Search for the cell housing the specified text and yield its (X, Y) center coordinate. 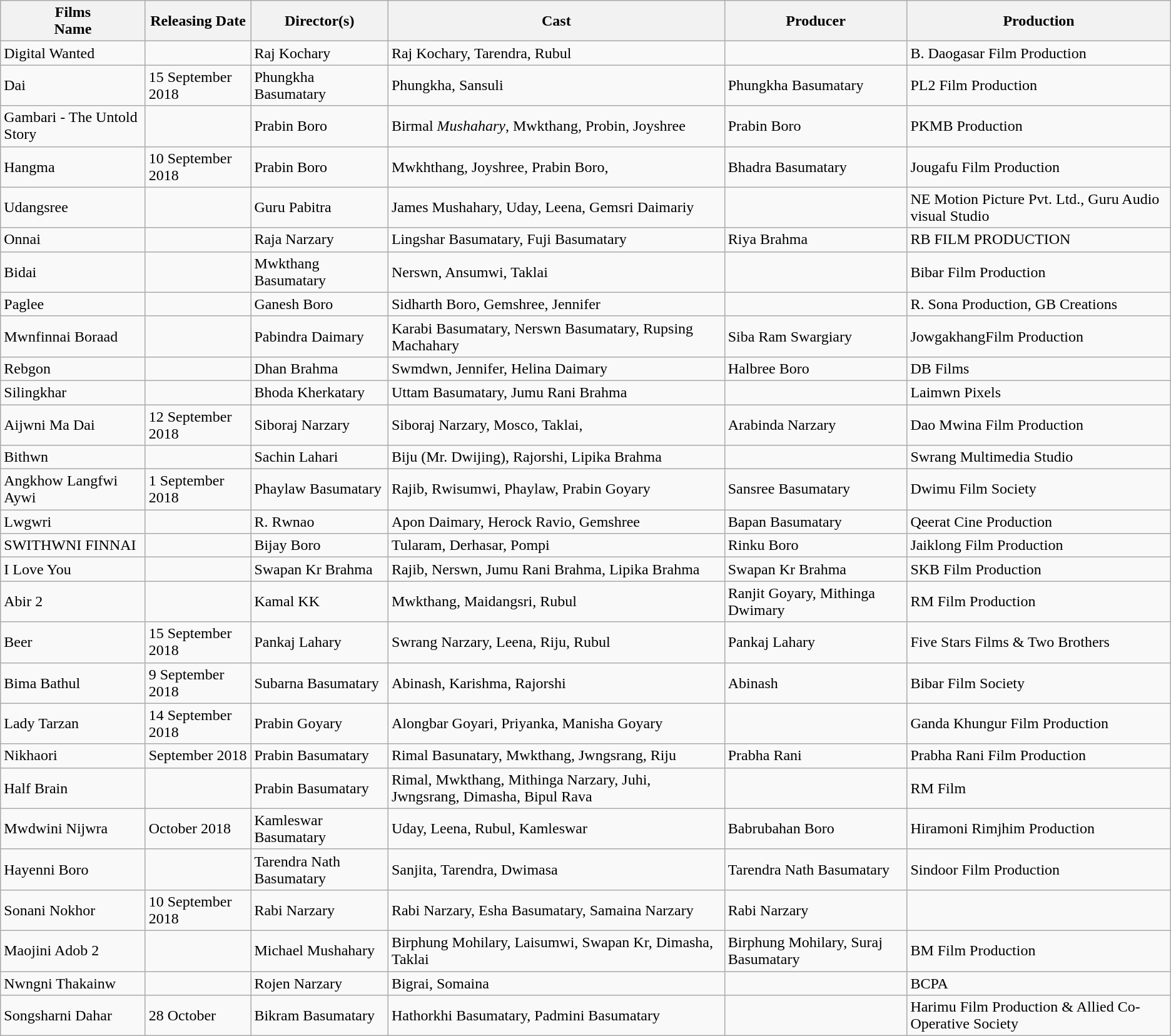
Raj Kochary, Tarendra, Rubul (556, 53)
Sanjita, Tarendra, Dwimasa (556, 870)
Nwngni Thakainw (73, 983)
Half Brain (73, 788)
Uttam Basumatary, Jumu Rani Brahma (556, 392)
Lady Tarzan (73, 723)
Tularam, Derhasar, Pompi (556, 546)
Swmdwn, Jennifer, Helina Daimary (556, 368)
Lingshar Basumatary, Fuji Basumatary (556, 240)
I Love You (73, 569)
Bima Bathul (73, 683)
Phaylaw Basumatary (320, 489)
Rajib, Rwisumwi, Phaylaw, Prabin Goyary (556, 489)
Apon Daimary, Herock Ravio, Gemshree (556, 522)
Hayenni Boro (73, 870)
Kamal KK (320, 602)
Rimal Basunatary, Mwkthang, Jwngsrang, Riju (556, 756)
Jaiklong Film Production (1038, 546)
Rebgon (73, 368)
Bhadra Basumatary (816, 166)
Lwgwri (73, 522)
Mwkhthang, Joyshree, Prabin Boro, (556, 166)
Paglee (73, 304)
Mwkthang, Maidangsri, Rubul (556, 602)
RM Film Production (1038, 602)
Bigrai, Somaina (556, 983)
Sonani Nokhor (73, 910)
Rinku Boro (816, 546)
Siba Ram Swargiary (816, 337)
Bibar Film Society (1038, 683)
Releasing Date (198, 21)
Abinash (816, 683)
Guru Pabitra (320, 208)
Mwdwini Nijwra (73, 828)
Birphung Mohilary, Suraj Basumatary (816, 951)
Sindoor Film Production (1038, 870)
Hathorkhi Basumatary, Padmini Basumatary (556, 1016)
Hangma (73, 166)
Producer (816, 21)
Mwnfinnai Boraad (73, 337)
Siboraj Narzary, Mosco, Taklai, (556, 424)
Sidharth Boro, Gemshree, Jennifer (556, 304)
1 September 2018 (198, 489)
Director(s) (320, 21)
Rabi Narzary, Esha Basumatary, Samaina Narzary (556, 910)
SWITHWNI FINNAI (73, 546)
Kamleswar Basumatary (320, 828)
Birphung Mohilary, Laisumwi, Swapan Kr, Dimasha, Taklai (556, 951)
Dwimu Film Society (1038, 489)
Songsharni Dahar (73, 1016)
Alongbar Goyari, Priyanka, Manisha Goyary (556, 723)
12 September 2018 (198, 424)
Silingkhar (73, 392)
Udangsree (73, 208)
FilmsName (73, 21)
Prabha Rani (816, 756)
NE Motion Picture Pvt. Ltd., Guru Audio visual Studio (1038, 208)
Bithwn (73, 457)
Qeerat Cine Production (1038, 522)
Uday, Leena, Rubul, Kamleswar (556, 828)
Bhoda Kherkatary (320, 392)
Ganda Khungur Film Production (1038, 723)
Laimwn Pixels (1038, 392)
Bikram Basumatary (320, 1016)
Maojini Adob 2 (73, 951)
Prabha Rani Film Production (1038, 756)
PL2 Film Production (1038, 85)
Beer (73, 642)
Michael Mushahary (320, 951)
James Mushahary, Uday, Leena, Gemsri Daimariy (556, 208)
B. Daogasar Film Production (1038, 53)
Riya Brahma (816, 240)
SKB Film Production (1038, 569)
Rojen Narzary (320, 983)
Swrang Multimedia Studio (1038, 457)
BM Film Production (1038, 951)
Bapan Basumatary (816, 522)
Babrubahan Boro (816, 828)
Halbree Boro (816, 368)
Dhan Brahma (320, 368)
28 October (198, 1016)
Pabindra Daimary (320, 337)
Jougafu Film Production (1038, 166)
Aijwni Ma Dai (73, 424)
Prabin Goyary (320, 723)
14 September 2018 (198, 723)
Gambari - The Untold Story (73, 126)
Sachin Lahari (320, 457)
Abinash, Karishma, Rajorshi (556, 683)
Nikhaori (73, 756)
Ganesh Boro (320, 304)
Digital Wanted (73, 53)
Swrang Narzary, Leena, Riju, Rubul (556, 642)
PKMB Production (1038, 126)
Cast (556, 21)
R. Rwnao (320, 522)
Biju (Mr. Dwijing), Rajorshi, Lipika Brahma (556, 457)
Production (1038, 21)
Bibar Film Production (1038, 272)
R. Sona Production, GB Creations (1038, 304)
Karabi Basumatary, Nerswn Basumatary, Rupsing Machahary (556, 337)
Raja Narzary (320, 240)
BCPA (1038, 983)
Birmal Mushahary, Mwkthang, Probin, Joyshree (556, 126)
RB FILM PRODUCTION (1038, 240)
Siboraj Narzary (320, 424)
September 2018 (198, 756)
Subarna Basumatary (320, 683)
Raj Kochary (320, 53)
Dai (73, 85)
October 2018 (198, 828)
DB Films (1038, 368)
Rajib, Nerswn, Jumu Rani Brahma, Lipika Brahma (556, 569)
Bidai (73, 272)
Five Stars Films & Two Brothers (1038, 642)
Arabinda Narzary (816, 424)
Dao Mwina Film Production (1038, 424)
Hiramoni Rimjhim Production (1038, 828)
Abir 2 (73, 602)
Onnai (73, 240)
JowgakhangFilm Production (1038, 337)
Angkhow Langfwi Aywi (73, 489)
Rimal, Mwkthang, Mithinga Narzary, Juhi, Jwngsrang, Dimasha, Bipul Rava (556, 788)
Ranjit Goyary, Mithinga Dwimary (816, 602)
Sansree Basumatary (816, 489)
Mwkthang Basumatary (320, 272)
Bijay Boro (320, 546)
9 September 2018 (198, 683)
Phungkha, Sansuli (556, 85)
Nerswn, Ansumwi, Taklai (556, 272)
RM Film (1038, 788)
Harimu Film Production & Allied Co-Operative Society (1038, 1016)
